Search for the cell housing the specified text and yield its [X, Y] center coordinate. 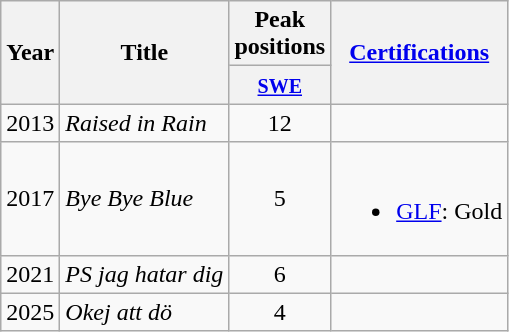
Peak positions [280, 34]
GLF: Gold [420, 198]
Raised in Rain [144, 123]
2021 [30, 274]
2013 [30, 123]
2017 [30, 198]
PS jag hatar dig [144, 274]
SWE [280, 85]
Certifications [420, 52]
5 [280, 198]
4 [280, 312]
Okej att dö [144, 312]
Year [30, 52]
Title [144, 52]
6 [280, 274]
2025 [30, 312]
Bye Bye Blue [144, 198]
12 [280, 123]
